For the text-containing cell, return its midpoint in [X, Y] coordinate format. 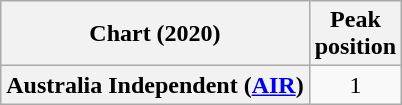
1 [355, 85]
Chart (2020) [155, 34]
Australia Independent (AIR) [155, 85]
Peakposition [355, 34]
